Return the (X, Y) coordinate for the center point of the cell that contains the specified text.  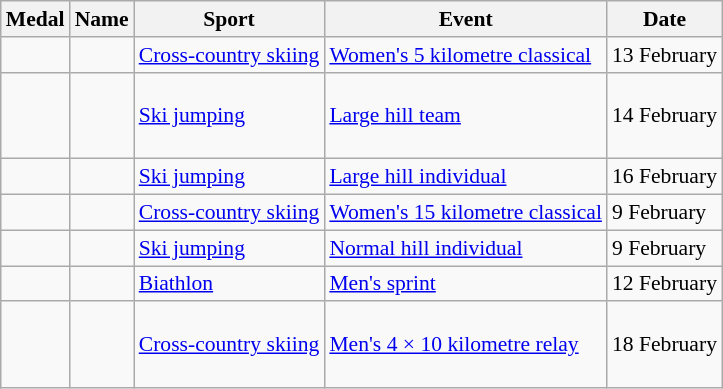
Women's 5 kilometre classical (466, 55)
Date (664, 19)
Large hill team (466, 116)
Biathlon (230, 284)
18 February (664, 346)
Women's 15 kilometre classical (466, 213)
14 February (664, 116)
Large hill individual (466, 177)
12 February (664, 284)
16 February (664, 177)
Men's sprint (466, 284)
Men's 4 × 10 kilometre relay (466, 346)
Sport (230, 19)
Medal (36, 19)
Normal hill individual (466, 248)
13 February (664, 55)
Event (466, 19)
Name (102, 19)
